Provide the [x, y] coordinate of the cell's center where the given text is located.  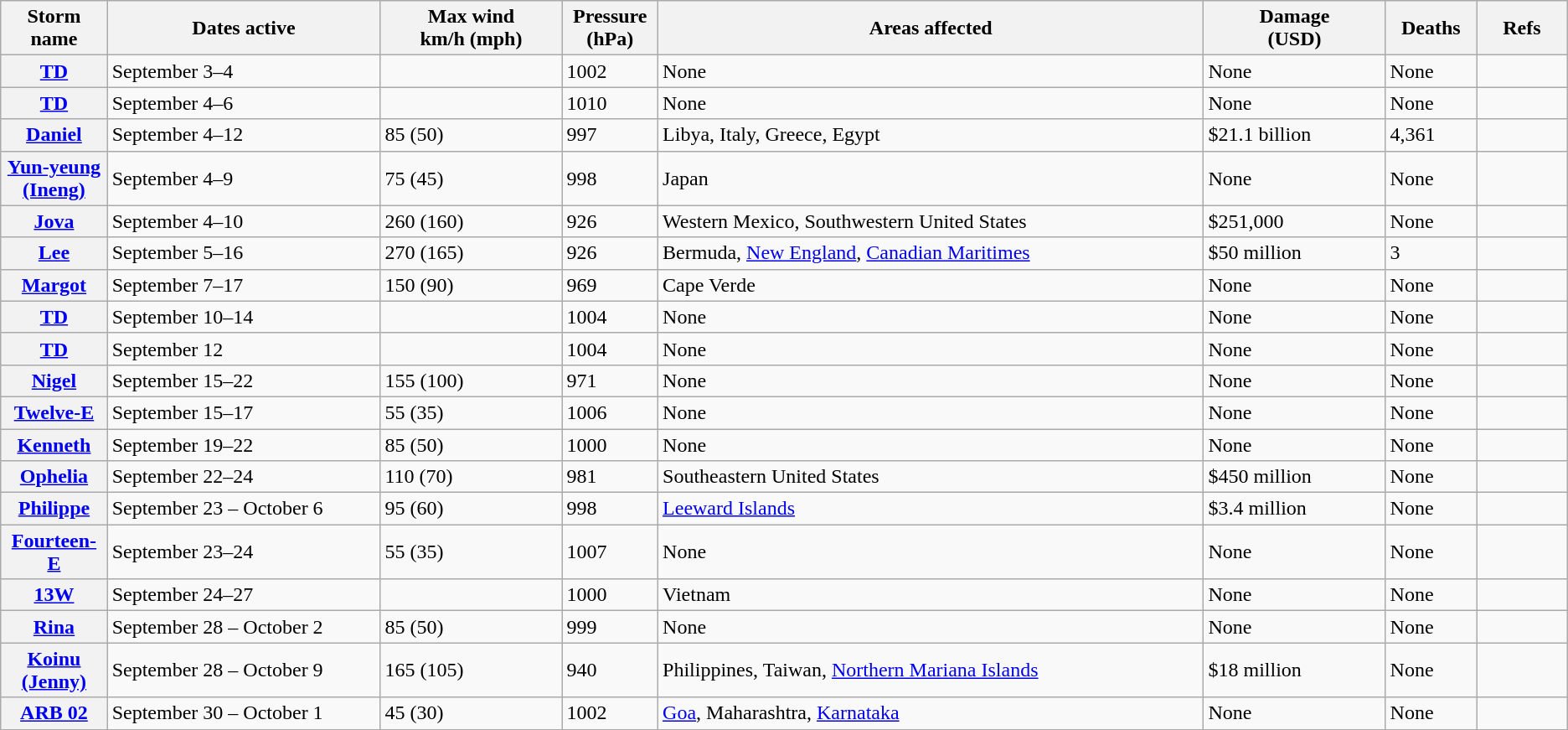
Kenneth [54, 445]
Rina [54, 627]
971 [610, 381]
969 [610, 285]
Vietnam [931, 595]
Yun-yeung (Ineng) [54, 178]
981 [610, 477]
997 [610, 135]
Margot [54, 285]
Deaths [1431, 28]
September 19–22 [244, 445]
1007 [610, 551]
Nigel [54, 381]
150 (90) [471, 285]
Goa, Maharashtra, Karnataka [931, 713]
260 (160) [471, 221]
ARB 02 [54, 713]
Philippe [54, 509]
940 [610, 670]
Jova [54, 221]
Libya, Italy, Greece, Egypt [931, 135]
September 15–22 [244, 381]
Damage(USD) [1295, 28]
September 4–6 [244, 103]
September 15–17 [244, 412]
$450 million [1295, 477]
4,361 [1431, 135]
13W [54, 595]
September 4–10 [244, 221]
September 3–4 [244, 71]
Dates active [244, 28]
Storm name [54, 28]
Philippines, Taiwan, Northern Mariana Islands [931, 670]
Ophelia [54, 477]
September 4–12 [244, 135]
September 12 [244, 349]
Refs [1523, 28]
$251,000 [1295, 221]
Japan [931, 178]
September 7–17 [244, 285]
110 (70) [471, 477]
September 24–27 [244, 595]
Lee [54, 253]
September 4–9 [244, 178]
3 [1431, 253]
165 (105) [471, 670]
Cape Verde [931, 285]
Leeward Islands [931, 509]
$21.1 billion [1295, 135]
Pressure(hPa) [610, 28]
Fourteen-E [54, 551]
Southeastern United States [931, 477]
$3.4 million [1295, 509]
September 23 – October 6 [244, 509]
999 [610, 627]
September 10–14 [244, 317]
155 (100) [471, 381]
Bermuda, New England, Canadian Maritimes [931, 253]
1010 [610, 103]
Koinu (Jenny) [54, 670]
September 5–16 [244, 253]
September 30 – October 1 [244, 713]
September 23–24 [244, 551]
Areas affected [931, 28]
September 28 – October 9 [244, 670]
Max windkm/h (mph) [471, 28]
45 (30) [471, 713]
Twelve-E [54, 412]
September 28 – October 2 [244, 627]
$18 million [1295, 670]
September 22–24 [244, 477]
95 (60) [471, 509]
Daniel [54, 135]
1006 [610, 412]
$50 million [1295, 253]
270 (165) [471, 253]
75 (45) [471, 178]
Western Mexico, Southwestern United States [931, 221]
